Extract the [X, Y] coordinate from the center of the cell holding the provided text.  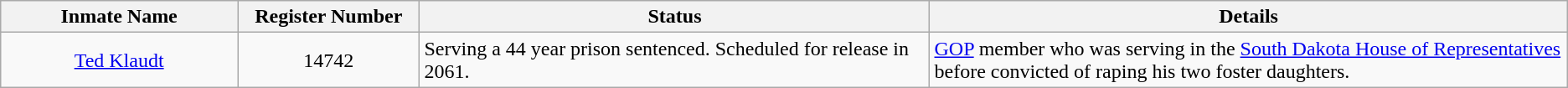
Ted Klaudt [119, 60]
Serving a 44 year prison sentenced. Scheduled for release in 2061. [675, 60]
14742 [328, 60]
GOP member who was serving in the South Dakota House of Representatives before convicted of raping his two foster daughters. [1248, 60]
Register Number [328, 17]
Inmate Name [119, 17]
Status [675, 17]
Details [1248, 17]
